Return the (X, Y) coordinate for the center point of the cell that contains the specified text.  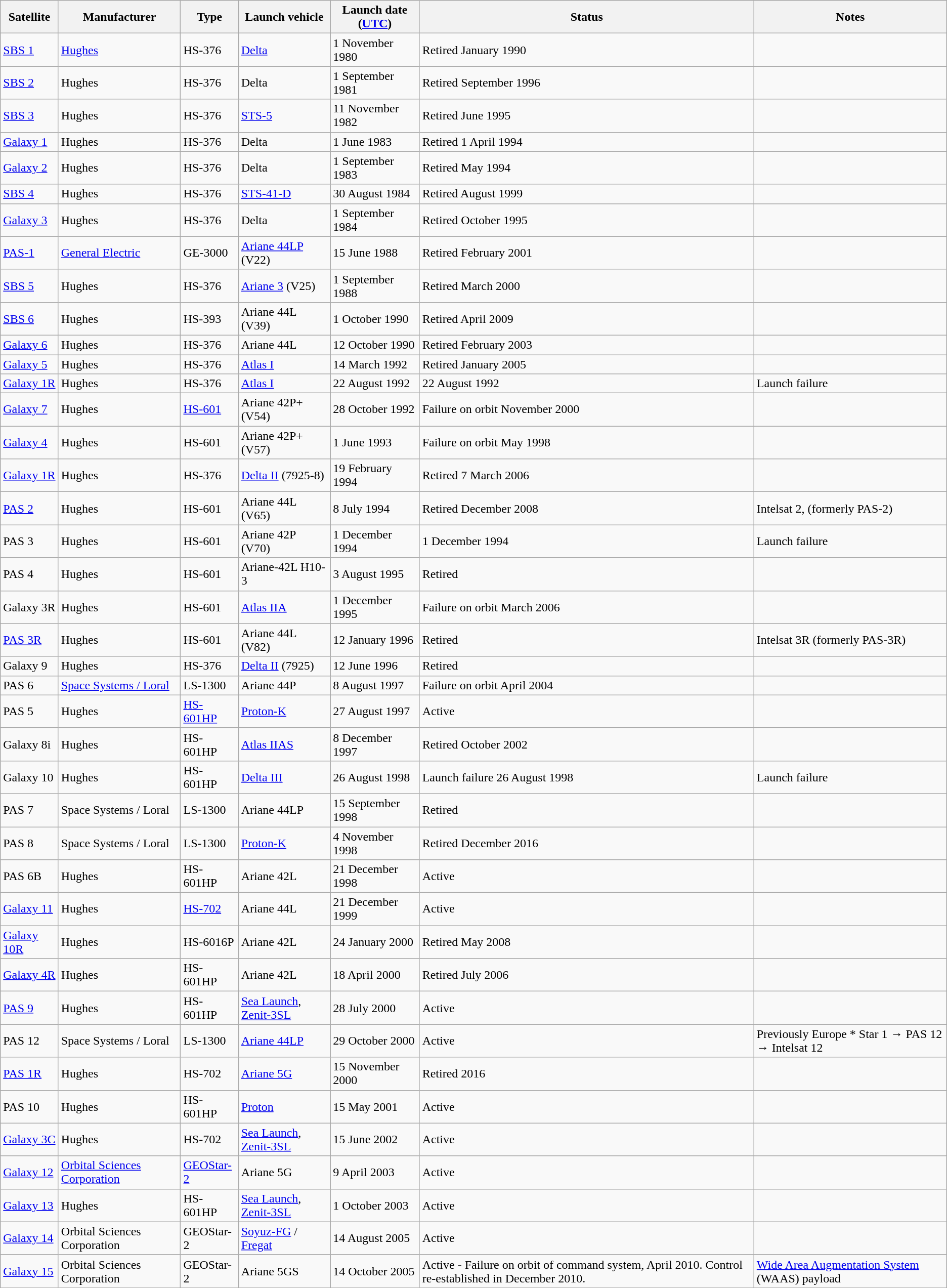
Wide Area Augmentation System (WAAS) payload (850, 1271)
Previously Europe * Star 1 → PAS 12 → Intelsat 12 (850, 1041)
Galaxy 2 (29, 168)
Galaxy 15 (29, 1271)
HS-6016P (209, 942)
28 October 1992 (375, 410)
11 November 1982 (375, 115)
Failure on orbit April 2004 (587, 685)
Ariane 5GS (284, 1271)
Retired January 2005 (587, 364)
Retired May 1994 (587, 168)
14 March 1992 (375, 364)
21 December 1999 (375, 909)
26 August 1998 (375, 777)
Galaxy 1 (29, 142)
PAS 1R (29, 1074)
Galaxy 13 (29, 1206)
Retired October 2002 (587, 744)
Galaxy 12 (29, 1172)
1 September 1984 (375, 220)
15 September 1998 (375, 810)
GE-3000 (209, 253)
Retired February 2003 (587, 345)
8 December 1997 (375, 744)
Ariane 44L (V65) (284, 508)
Galaxy 10R (29, 942)
19 February 1994 (375, 476)
General Electric (119, 253)
1 November 1980 (375, 50)
Intelsat 2, (formerly PAS-2) (850, 508)
15 June 2002 (375, 1140)
Intelsat 3R (formerly PAS-3R) (850, 640)
Retired October 1995 (587, 220)
Ariane 44LP (V22) (284, 253)
PAS 4 (29, 574)
PAS 6 (29, 685)
Ariane 44L (V82) (284, 640)
Retired July 2006 (587, 975)
Failure on orbit November 2000 (587, 410)
3 August 1995 (375, 574)
STS-41-D (284, 194)
Ariane 44P (284, 685)
1 September 1981 (375, 83)
PAS 7 (29, 810)
Ariane 3 (V25) (284, 285)
1 October 1990 (375, 319)
Failure on orbit May 1998 (587, 442)
PAS 6B (29, 877)
Galaxy 5 (29, 364)
PAS 3R (29, 640)
Galaxy 8i (29, 744)
Ariane 44L (V39) (284, 319)
Retired 1 April 1994 (587, 142)
Status (587, 17)
8 July 1994 (375, 508)
Retired 2016 (587, 1074)
1 December 1995 (375, 607)
1 June 1983 (375, 142)
Launch date (UTC) (375, 17)
1 September 1988 (375, 285)
SBS 4 (29, 194)
Soyuz-FG / Fregat (284, 1238)
Ariane 42P+ (V57) (284, 442)
Delta II (7925-8) (284, 476)
15 June 1988 (375, 253)
Galaxy 4 (29, 442)
28 July 2000 (375, 1008)
Galaxy 4R (29, 975)
Retired March 2000 (587, 285)
1 June 1993 (375, 442)
4 November 1998 (375, 843)
29 October 2000 (375, 1041)
PAS 9 (29, 1008)
PAS 12 (29, 1041)
15 November 2000 (375, 1074)
Satellite (29, 17)
Ariane 42P+ (V54) (284, 410)
21 December 1998 (375, 877)
24 January 2000 (375, 942)
Galaxy 3R (29, 607)
Retired 7 March 2006 (587, 476)
9 April 2003 (375, 1172)
Active - Failure on orbit of command system, April 2010. Control re-established in December 2010. (587, 1271)
Galaxy 10 (29, 777)
27 August 1997 (375, 712)
PAS 3 (29, 542)
SBS 3 (29, 115)
12 October 1990 (375, 345)
14 October 2005 (375, 1271)
Launch failure 26 August 1998 (587, 777)
14 August 2005 (375, 1238)
15 May 2001 (375, 1106)
12 January 1996 (375, 640)
Retired August 1999 (587, 194)
PAS 8 (29, 843)
Galaxy 3C (29, 1140)
Retired February 2001 (587, 253)
Failure on orbit March 2006 (587, 607)
Retired December 2016 (587, 843)
Galaxy 9 (29, 666)
Proton (284, 1106)
1 September 1983 (375, 168)
Delta II (7925) (284, 666)
Delta III (284, 777)
Retired April 2009 (587, 319)
Galaxy 11 (29, 909)
SBS 5 (29, 285)
Atlas IIA (284, 607)
Retired December 2008 (587, 508)
PAS 2 (29, 508)
Retired September 1996 (587, 83)
Galaxy 6 (29, 345)
PAS 5 (29, 712)
Retired May 2008 (587, 942)
Retired June 1995 (587, 115)
Galaxy 7 (29, 410)
Atlas IIAS (284, 744)
1 October 2003 (375, 1206)
Retired January 1990 (587, 50)
Manufacturer (119, 17)
SBS 1 (29, 50)
HS-393 (209, 319)
Launch vehicle (284, 17)
STS-5 (284, 115)
Ariane 42P (V70) (284, 542)
SBS 6 (29, 319)
Notes (850, 17)
12 June 1996 (375, 666)
30 August 1984 (375, 194)
Ariane-42L H10-3 (284, 574)
18 April 2000 (375, 975)
Galaxy 14 (29, 1238)
PAS 10 (29, 1106)
PAS-1 (29, 253)
Galaxy 3 (29, 220)
8 August 1997 (375, 685)
Type (209, 17)
SBS 2 (29, 83)
